Return the (X, Y) coordinate for the center point of the cell that contains the specified text.  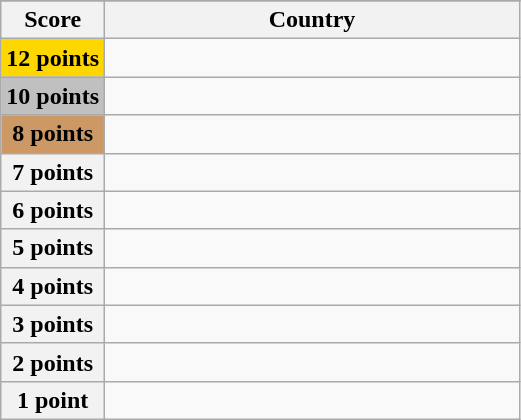
3 points (53, 324)
10 points (53, 96)
Country (312, 20)
8 points (53, 134)
4 points (53, 286)
7 points (53, 172)
1 point (53, 400)
2 points (53, 362)
6 points (53, 210)
5 points (53, 248)
12 points (53, 58)
Score (53, 20)
